For the text-containing cell, return its midpoint in (X, Y) coordinate format. 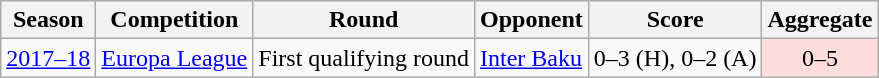
0–5 (820, 58)
Opponent (532, 20)
0–3 (H), 0–2 (A) (675, 58)
2017–18 (48, 58)
First qualifying round (364, 58)
Competition (174, 20)
Inter Baku (532, 58)
Score (675, 20)
Round (364, 20)
Europa League (174, 58)
Aggregate (820, 20)
Season (48, 20)
